Search for the cell housing the specified text and yield its (x, y) center coordinate. 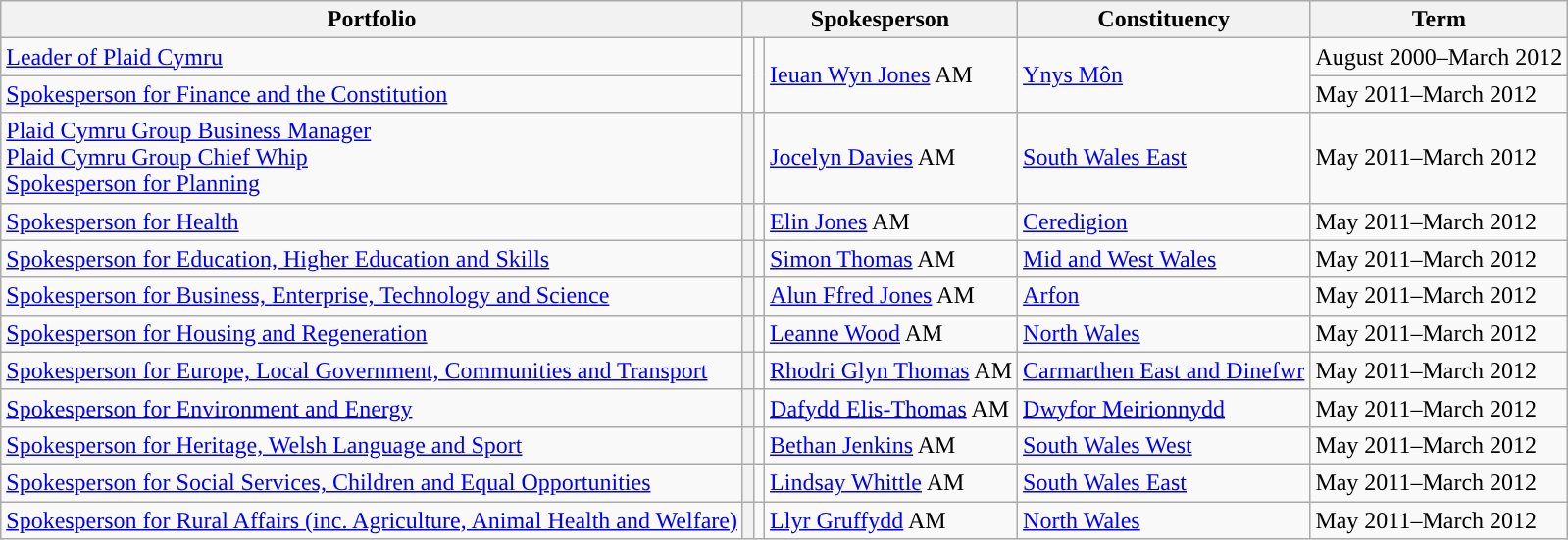
Ynys Môn (1164, 75)
Bethan Jenkins AM (891, 445)
South Wales West (1164, 445)
Jocelyn Davies AM (891, 158)
Llyr Gruffydd AM (891, 520)
Dwyfor Meirionnydd (1164, 408)
Spokesperson for Environment and Energy (373, 408)
Ceredigion (1164, 221)
Carmarthen East and Dinefwr (1164, 370)
Spokesperson for Education, Higher Education and Skills (373, 259)
Simon Thomas AM (891, 259)
Spokesperson for Heritage, Welsh Language and Sport (373, 445)
Elin Jones AM (891, 221)
Leader of Plaid Cymru (373, 57)
Spokesperson for Rural Affairs (inc. Agriculture, Animal Health and Welfare) (373, 520)
Spokesperson for Finance and the Constitution (373, 94)
Alun Ffred Jones AM (891, 296)
Portfolio (373, 20)
Spokesperson (880, 20)
Spokesperson for Business, Enterprise, Technology and Science (373, 296)
Spokesperson for Europe, Local Government, Communities and Transport (373, 370)
August 2000–March 2012 (1440, 57)
Plaid Cymru Group Business ManagerPlaid Cymru Group Chief WhipSpokesperson for Planning (373, 158)
Ieuan Wyn Jones AM (891, 75)
Rhodri Glyn Thomas AM (891, 370)
Arfon (1164, 296)
Mid and West Wales (1164, 259)
Spokesperson for Social Services, Children and Equal Opportunities (373, 482)
Spokesperson for Housing and Regeneration (373, 333)
Lindsay Whittle AM (891, 482)
Constituency (1164, 20)
Spokesperson for Health (373, 221)
Dafydd Elis-Thomas AM (891, 408)
Leanne Wood AM (891, 333)
Term (1440, 20)
